Locate the cell with the specified text and output its (x, y) center coordinate. 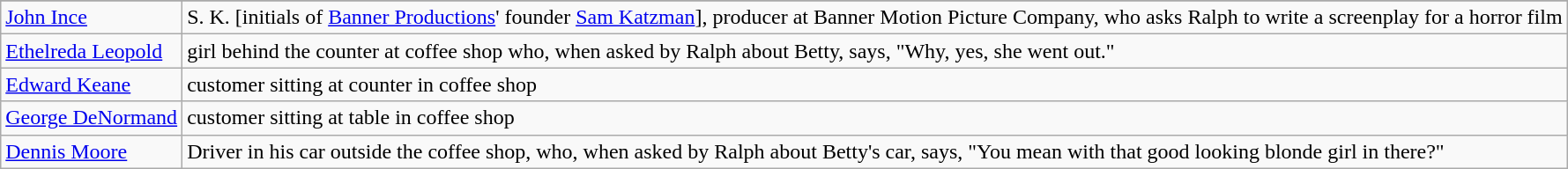
Driver in his car outside the coffee shop, who, when asked by Ralph about Betty's car, says, "You mean with that good looking blonde girl in there?" (875, 151)
Dennis Moore (92, 151)
George DeNormand (92, 118)
customer sitting at counter in coffee shop (875, 84)
Ethelreda Leopold (92, 51)
girl behind the counter at coffee shop who, when asked by Ralph about Betty, says, "Why, yes, she went out." (875, 51)
Edward Keane (92, 84)
customer sitting at table in coffee shop (875, 118)
John Ince (92, 18)
